Capture the cell that displays the provided text and extract its (X, Y) central coordinate. 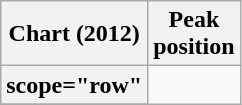
Chart (2012) (74, 34)
scope="row" (74, 85)
Peakposition (194, 34)
